Return (X, Y) of the center of cell containing provided text 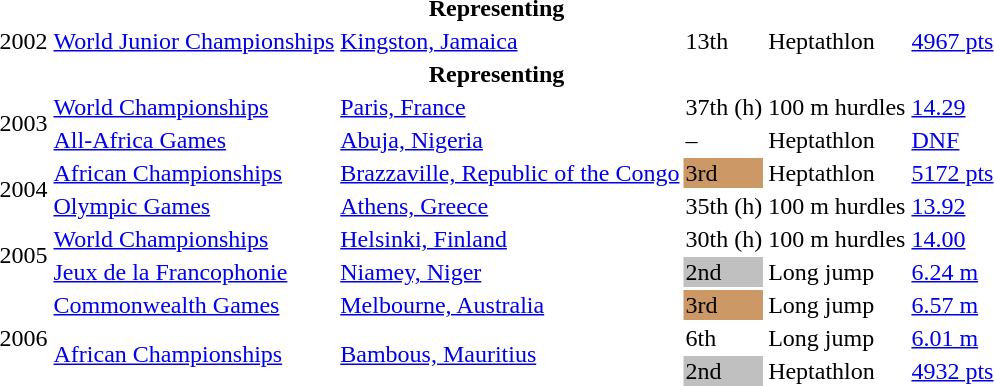
Melbourne, Australia (510, 305)
Helsinki, Finland (510, 239)
37th (h) (724, 107)
World Junior Championships (194, 41)
Niamey, Niger (510, 272)
35th (h) (724, 206)
Brazzaville, Republic of the Congo (510, 173)
Abuja, Nigeria (510, 140)
6th (724, 338)
– (724, 140)
Kingston, Jamaica (510, 41)
13th (724, 41)
Paris, France (510, 107)
Olympic Games (194, 206)
Bambous, Mauritius (510, 354)
Athens, Greece (510, 206)
Commonwealth Games (194, 305)
All-Africa Games (194, 140)
Jeux de la Francophonie (194, 272)
30th (h) (724, 239)
